Search for the cell housing the specified text and yield its (x, y) center coordinate. 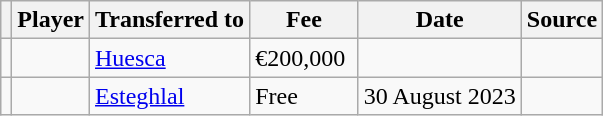
Player (51, 20)
Transferred to (170, 20)
30 August 2023 (440, 96)
Free (304, 96)
Source (562, 20)
Huesca (170, 58)
€200,000 (304, 58)
Fee (304, 20)
Date (440, 20)
Esteghlal (170, 96)
